Locate the cell with the specified text and output its [x, y] center coordinate. 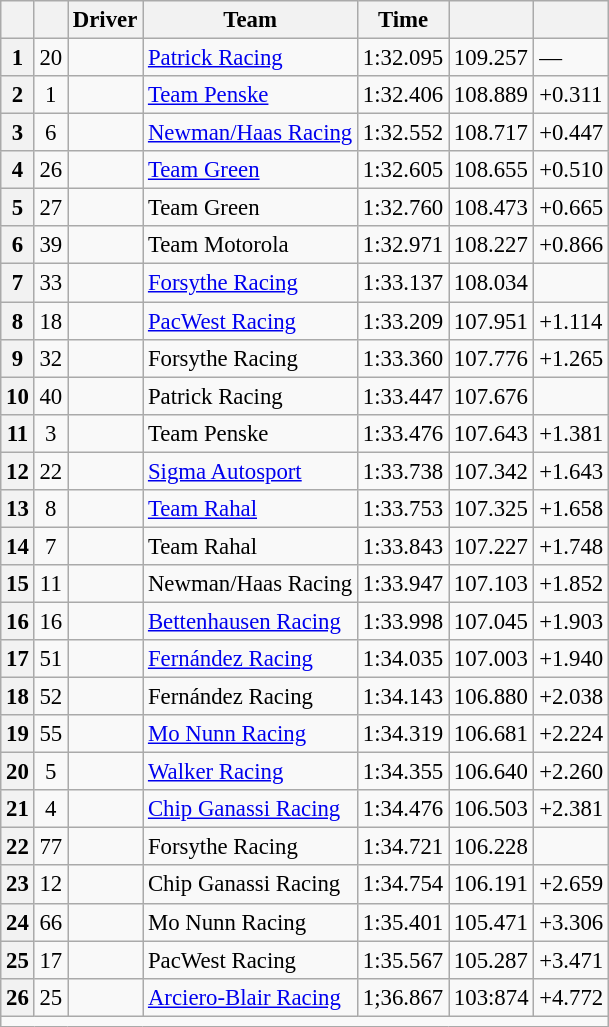
107.045 [492, 621]
1:33.738 [404, 471]
52 [50, 697]
Team [250, 20]
+0.447 [572, 133]
108.889 [492, 95]
+1.748 [572, 546]
9 [18, 358]
+1.114 [572, 321]
1:33.843 [404, 546]
103:874 [492, 997]
106.191 [492, 885]
1:34.476 [404, 809]
1:33.476 [404, 433]
+4.772 [572, 997]
107.003 [492, 659]
1:32.760 [404, 208]
Arciero-Blair Racing [250, 997]
1:34.319 [404, 734]
1:33.209 [404, 321]
+0.665 [572, 208]
+1.265 [572, 358]
1:32.406 [404, 95]
108.034 [492, 283]
1:32.095 [404, 58]
+1.940 [572, 659]
1:34.721 [404, 847]
+2.224 [572, 734]
21 [18, 809]
107.227 [492, 546]
39 [50, 245]
106.880 [492, 697]
+2.659 [572, 885]
1:35.401 [404, 922]
1:33.137 [404, 283]
+1.852 [572, 584]
1:32.971 [404, 245]
+0.866 [572, 245]
+2.038 [572, 697]
106.228 [492, 847]
1:33.447 [404, 396]
107.103 [492, 584]
106.640 [492, 772]
106.503 [492, 809]
107.325 [492, 509]
40 [50, 396]
+1.658 [572, 509]
105.287 [492, 960]
51 [50, 659]
108.473 [492, 208]
107.676 [492, 396]
1:35.567 [404, 960]
+3.306 [572, 922]
1:34.143 [404, 697]
+0.311 [572, 95]
107.951 [492, 321]
+2.260 [572, 772]
55 [50, 734]
+0.510 [572, 170]
1:34.355 [404, 772]
107.342 [492, 471]
108.227 [492, 245]
2 [18, 95]
+2.381 [572, 809]
+1.381 [572, 433]
Team Motorola [250, 245]
107.643 [492, 433]
23 [18, 885]
1:34.754 [404, 885]
Driver [106, 20]
1:33.947 [404, 584]
1:34.035 [404, 659]
66 [50, 922]
27 [50, 208]
105.471 [492, 922]
14 [18, 546]
106.681 [492, 734]
Walker Racing [250, 772]
107.776 [492, 358]
108.717 [492, 133]
— [572, 58]
108.655 [492, 170]
+1.643 [572, 471]
1:33.360 [404, 358]
1:32.552 [404, 133]
1:33.998 [404, 621]
33 [50, 283]
19 [18, 734]
1:32.605 [404, 170]
Sigma Autosport [250, 471]
32 [50, 358]
1:33.753 [404, 509]
Bettenhausen Racing [250, 621]
13 [18, 509]
Time [404, 20]
1;36.867 [404, 997]
+1.903 [572, 621]
+3.471 [572, 960]
109.257 [492, 58]
77 [50, 847]
24 [18, 922]
15 [18, 584]
10 [18, 396]
